Identify which cell holds the provided text, then report its (X, Y) central coordinate. 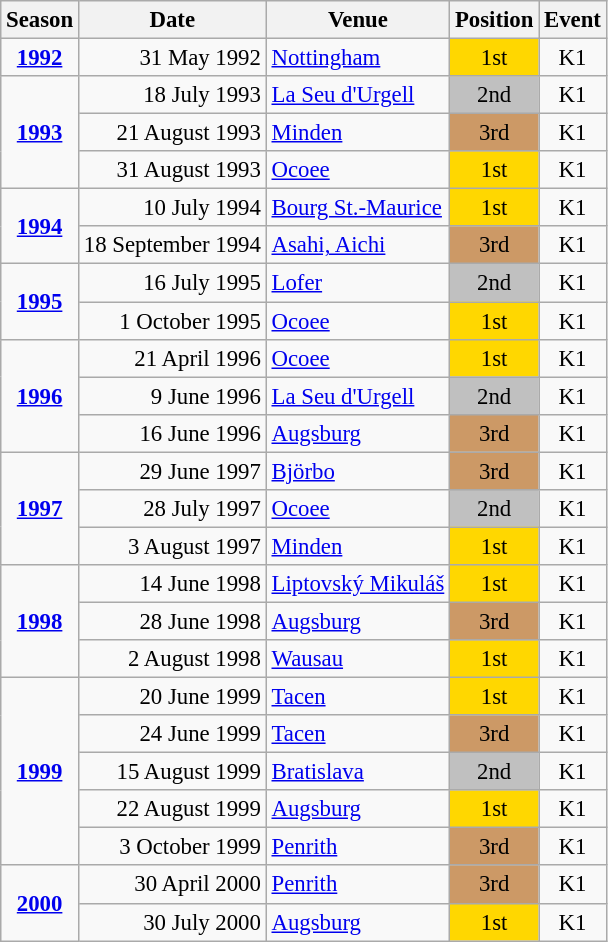
31 May 1992 (172, 58)
3 October 1999 (172, 847)
Lofer (358, 283)
18 July 1993 (172, 95)
21 August 1993 (172, 133)
2 August 1998 (172, 659)
14 June 1998 (172, 584)
9 June 1996 (172, 396)
1997 (40, 508)
24 June 1999 (172, 734)
28 June 1998 (172, 621)
16 June 1996 (172, 433)
1995 (40, 302)
Liptovský Mikuláš (358, 584)
1993 (40, 132)
Nottingham (358, 58)
Venue (358, 20)
3 August 1997 (172, 546)
1994 (40, 226)
30 July 2000 (172, 922)
1998 (40, 622)
1992 (40, 58)
28 July 1997 (172, 509)
1 October 1995 (172, 321)
29 June 1997 (172, 471)
Event (573, 20)
16 July 1995 (172, 283)
Bourg St.-Maurice (358, 208)
2000 (40, 904)
21 April 1996 (172, 358)
1999 (40, 772)
1996 (40, 396)
15 August 1999 (172, 772)
10 July 1994 (172, 208)
20 June 1999 (172, 697)
22 August 1999 (172, 809)
Wausau (358, 659)
Date (172, 20)
18 September 1994 (172, 245)
Bratislava (358, 772)
Björbo (358, 471)
Position (494, 20)
30 April 2000 (172, 885)
Season (40, 20)
Asahi, Aichi (358, 245)
31 August 1993 (172, 170)
